Identify which cell holds the provided text, then report its [x, y] central coordinate. 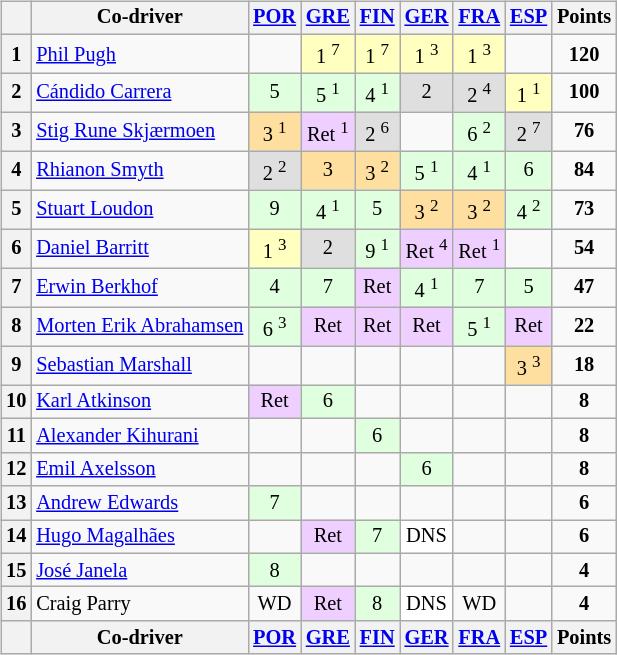
Daniel Barritt [140, 248]
Karl Atkinson [140, 402]
Alexander Kihurani [140, 436]
16 [16, 604]
Ret 4 [427, 248]
Rhianon Smyth [140, 170]
2 7 [528, 132]
Erwin Berkhof [140, 288]
100 [584, 92]
2 6 [378, 132]
Phil Pugh [140, 54]
Sebastian Marshall [140, 366]
Emil Axelsson [140, 469]
Stuart Loudon [140, 210]
3 1 [274, 132]
Craig Parry [140, 604]
Stig Rune Skjærmoen [140, 132]
14 [16, 537]
Cándido Carrera [140, 92]
6 2 [479, 132]
3 3 [528, 366]
1 [16, 54]
11 [16, 436]
Morten Erik Abrahamsen [140, 326]
2 2 [274, 170]
José Janela [140, 570]
12 [16, 469]
15 [16, 570]
22 [584, 326]
1 1 [528, 92]
54 [584, 248]
18 [584, 366]
Hugo Magalhães [140, 537]
6 3 [274, 326]
47 [584, 288]
10 [16, 402]
Andrew Edwards [140, 503]
84 [584, 170]
4 2 [528, 210]
76 [584, 132]
120 [584, 54]
73 [584, 210]
9 1 [378, 248]
2 4 [479, 92]
13 [16, 503]
